Capture the cell that displays the provided text and extract its [X, Y] central coordinate. 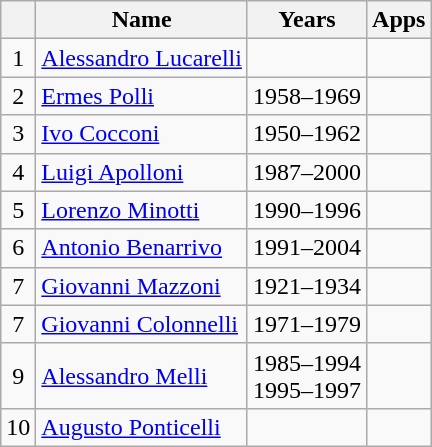
Alessandro Lucarelli [142, 58]
1958–1969 [306, 96]
1950–1962 [306, 134]
1971–1979 [306, 324]
9 [18, 376]
Years [306, 20]
4 [18, 172]
1987–2000 [306, 172]
Augusto Ponticelli [142, 427]
Antonio Benarrivo [142, 248]
1 [18, 58]
Giovanni Colonnelli [142, 324]
1985–19941995–1997 [306, 376]
5 [18, 210]
1991–2004 [306, 248]
3 [18, 134]
Apps [399, 20]
Alessandro Melli [142, 376]
10 [18, 427]
2 [18, 96]
Luigi Apolloni [142, 172]
1921–1934 [306, 286]
Giovanni Mazzoni [142, 286]
Ivo Cocconi [142, 134]
1990–1996 [306, 210]
Name [142, 20]
Lorenzo Minotti [142, 210]
Ermes Polli [142, 96]
6 [18, 248]
